Detect which cell encompasses the target text, then output its [X, Y] center coordinate. 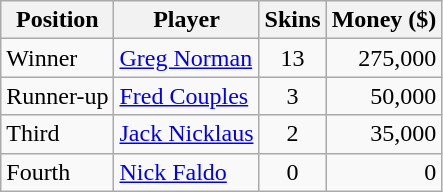
50,000 [384, 96]
Fred Couples [186, 96]
Player [186, 20]
Greg Norman [186, 58]
Fourth [58, 172]
Jack Nicklaus [186, 134]
2 [292, 134]
13 [292, 58]
35,000 [384, 134]
Skins [292, 20]
3 [292, 96]
Position [58, 20]
Runner-up [58, 96]
275,000 [384, 58]
Third [58, 134]
Money ($) [384, 20]
Winner [58, 58]
Nick Faldo [186, 172]
